Find where the given text appears and provide that cell's center as (x, y) coordinate. 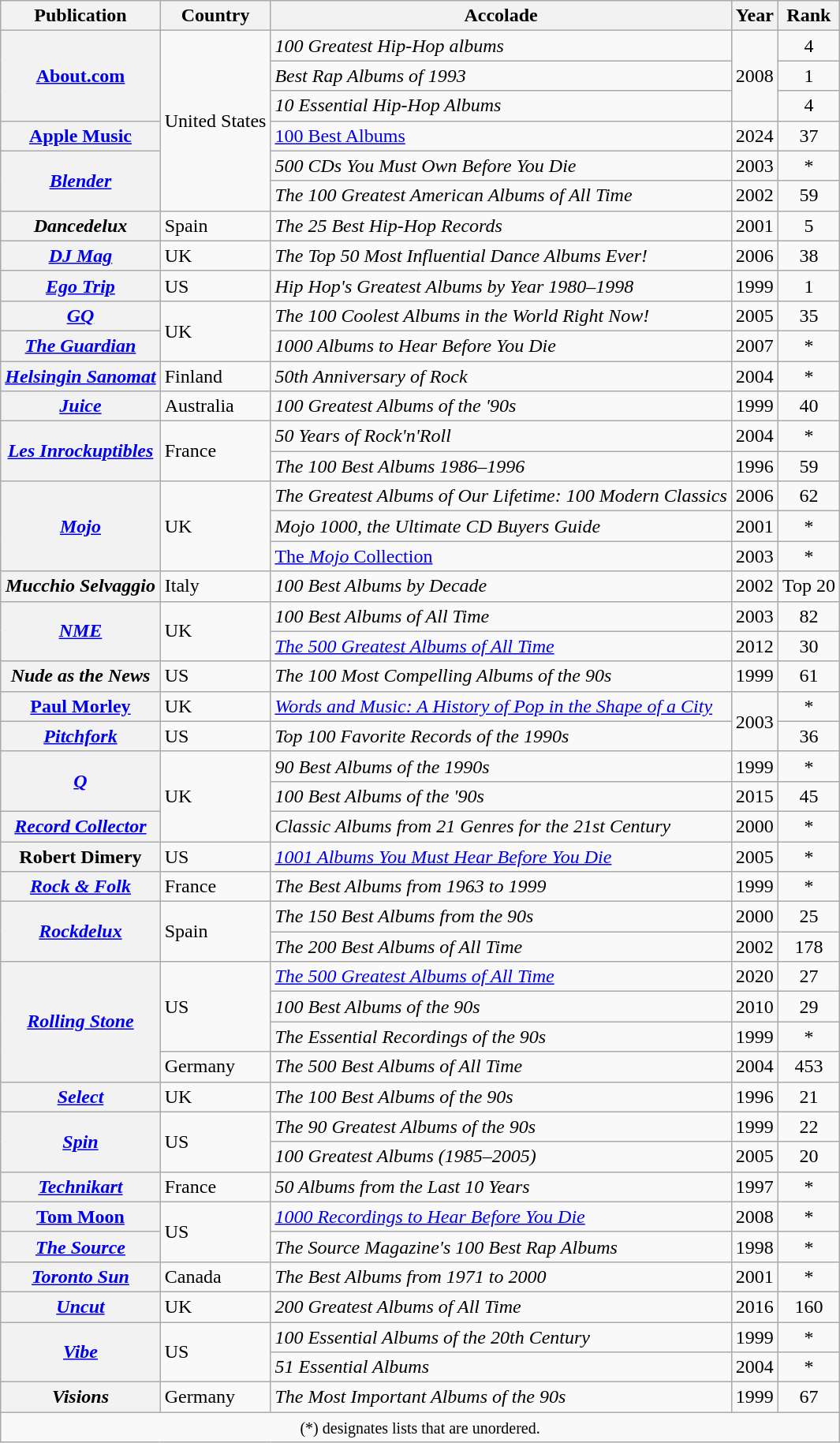
100 Greatest Albums (1985–2005) (501, 1157)
Les Inrockuptibles (80, 451)
2024 (754, 136)
Italy (215, 586)
100 Best Albums of the 90s (501, 1007)
The Source (80, 1247)
The Best Albums from 1971 to 2000 (501, 1277)
The Top 50 Most Influential Dance Albums Ever! (501, 256)
2010 (754, 1007)
2012 (754, 646)
100 Best Albums by Decade (501, 586)
Classic Albums from 21 Genres for the 21st Century (501, 826)
Top 20 (808, 586)
1000 Recordings to Hear Before You Die (501, 1217)
Accolade (501, 16)
Apple Music (80, 136)
Mojo (80, 526)
100 Greatest Hip-Hop albums (501, 46)
The Most Important Albums of the 90s (501, 1397)
About.com (80, 76)
178 (808, 947)
40 (808, 406)
Year (754, 16)
36 (808, 736)
Technikart (80, 1187)
The 100 Best Albums 1986–1996 (501, 466)
2007 (754, 346)
1001 Albums You Must Hear Before You Die (501, 856)
2015 (754, 796)
10 Essential Hip-Hop Albums (501, 106)
30 (808, 646)
Hip Hop's Greatest Albums by Year 1980–1998 (501, 286)
The 100 Greatest American Albums of All Time (501, 196)
2020 (754, 977)
Toronto Sun (80, 1277)
GQ (80, 316)
Canada (215, 1277)
25 (808, 917)
1000 Albums to Hear Before You Die (501, 346)
Helsingin Sanomat (80, 376)
51 Essential Albums (501, 1367)
NME (80, 631)
United States (215, 121)
100 Greatest Albums of the '90s (501, 406)
Publication (80, 16)
61 (808, 676)
200 Greatest Albums of All Time (501, 1307)
21 (808, 1097)
5 (808, 226)
Rock & Folk (80, 887)
Select (80, 1097)
20 (808, 1157)
Paul Morley (80, 706)
Mojo 1000, the Ultimate CD Buyers Guide (501, 526)
Rank (808, 16)
Finland (215, 376)
Spin (80, 1142)
Rockdelux (80, 932)
Juice (80, 406)
The Mojo Collection (501, 556)
50th Anniversary of Rock (501, 376)
100 Best Albums of the '90s (501, 796)
Visions (80, 1397)
100 Best Albums of All Time (501, 616)
(*) designates lists that are unordered. (420, 1427)
The Guardian (80, 346)
1998 (754, 1247)
DJ Mag (80, 256)
100 Best Albums (501, 136)
Record Collector (80, 826)
The 500 Best Albums of All Time (501, 1067)
Robert Dimery (80, 856)
Q (80, 781)
Tom Moon (80, 1217)
Country (215, 16)
Rolling Stone (80, 1022)
62 (808, 496)
The 25 Best Hip-Hop Records (501, 226)
The Source Magazine's 100 Best Rap Albums (501, 1247)
Pitchfork (80, 736)
Nude as the News (80, 676)
82 (808, 616)
Uncut (80, 1307)
The 100 Most Compelling Albums of the 90s (501, 676)
Dancedelux (80, 226)
1997 (754, 1187)
The Greatest Albums of Our Lifetime: 100 Modern Classics (501, 496)
453 (808, 1067)
35 (808, 316)
The 200 Best Albums of All Time (501, 947)
The Best Albums from 1963 to 1999 (501, 887)
50 Albums from the Last 10 Years (501, 1187)
Top 100 Favorite Records of the 1990s (501, 736)
100 Essential Albums of the 20th Century (501, 1337)
22 (808, 1127)
The 150 Best Albums from the 90s (501, 917)
Blender (80, 181)
37 (808, 136)
The 100 Coolest Albums in the World Right Now! (501, 316)
Ego Trip (80, 286)
Best Rap Albums of 1993 (501, 76)
67 (808, 1397)
The 100 Best Albums of the 90s (501, 1097)
Words and Music: A History of Pop in the Shape of a City (501, 706)
The Essential Recordings of the 90s (501, 1037)
90 Best Albums of the 1990s (501, 766)
27 (808, 977)
29 (808, 1007)
45 (808, 796)
Mucchio Selvaggio (80, 586)
Australia (215, 406)
Vibe (80, 1352)
160 (808, 1307)
50 Years of Rock'n'Roll (501, 436)
500 CDs You Must Own Before You Die (501, 166)
The 90 Greatest Albums of the 90s (501, 1127)
2016 (754, 1307)
38 (808, 256)
